Pinpoint the cell where the given text exists, returning its [X, Y] midpoint coordinate. 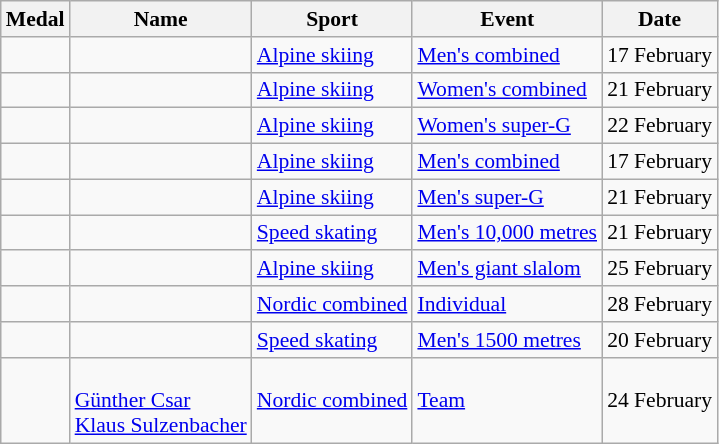
24 February [660, 400]
20 February [660, 340]
Women's combined [507, 90]
Women's super-G [507, 126]
22 February [660, 126]
Men's super-G [507, 197]
Men's 1500 metres [507, 340]
Team [507, 400]
28 February [660, 304]
Sport [332, 19]
Individual [507, 304]
Men's giant slalom [507, 269]
Medal [36, 19]
Date [660, 19]
25 February [660, 269]
Event [507, 19]
Men's 10,000 metres [507, 233]
Name [161, 19]
Günther Csar Klaus Sulzenbacher [161, 400]
